Provide the (x, y) coordinate of the cell's center where the given text is located.  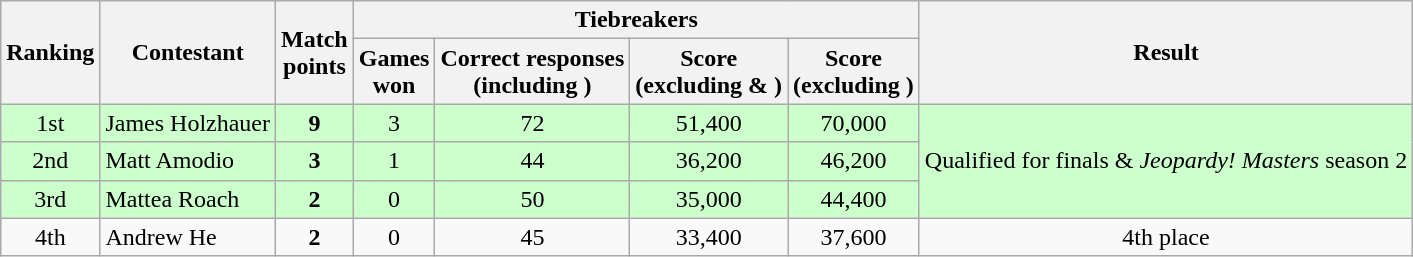
4th place (1166, 237)
45 (532, 237)
44,400 (854, 199)
Gameswon (394, 72)
33,400 (709, 237)
Andrew He (188, 237)
Qualified for finals & Jeopardy! Masters season 2 (1166, 161)
3rd (50, 199)
72 (532, 123)
44 (532, 161)
Mattea Roach (188, 199)
51,400 (709, 123)
35,000 (709, 199)
Matt Amodio (188, 161)
46,200 (854, 161)
37,600 (854, 237)
James Holzhauer (188, 123)
2nd (50, 161)
9 (315, 123)
36,200 (709, 161)
Result (1166, 52)
Tiebreakers (636, 20)
Ranking (50, 52)
4th (50, 237)
Contestant (188, 52)
Matchpoints (315, 52)
50 (532, 199)
70,000 (854, 123)
Score(excluding & ) (709, 72)
Score(excluding ) (854, 72)
1st (50, 123)
Correct responses(including ) (532, 72)
1 (394, 161)
